For the text-containing cell, return its midpoint in [X, Y] coordinate format. 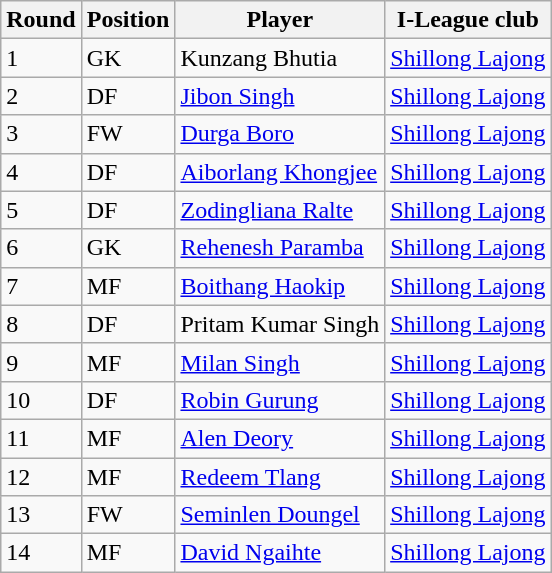
11 [41, 438]
Redeem Tlang [280, 477]
14 [41, 553]
Boithang Haokip [280, 286]
Durga Boro [280, 134]
9 [41, 362]
David Ngaihte [280, 553]
Player [280, 20]
2 [41, 96]
6 [41, 248]
13 [41, 515]
Aiborlang Khongjee [280, 172]
12 [41, 477]
Alen Deory [280, 438]
Seminlen Doungel [280, 515]
1 [41, 58]
4 [41, 172]
7 [41, 286]
Kunzang Bhutia [280, 58]
I-League club [468, 20]
Robin Gurung [280, 400]
Position [128, 20]
5 [41, 210]
Milan Singh [280, 362]
Zodingliana Ralte [280, 210]
3 [41, 134]
8 [41, 324]
Pritam Kumar Singh [280, 324]
Round [41, 20]
Rehenesh Paramba [280, 248]
Jibon Singh [280, 96]
10 [41, 400]
